Determine the [X, Y] coordinate at the center of the cell enclosing the given text.  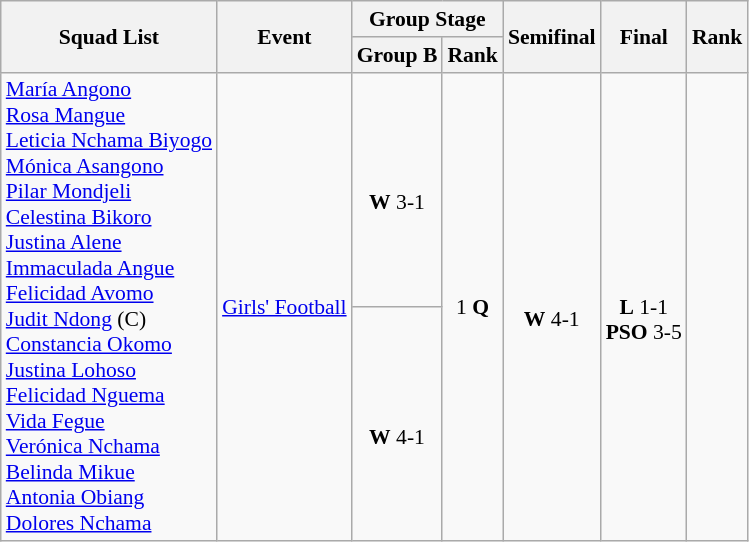
1 Q [472, 306]
Group B [398, 55]
Group Stage [428, 19]
W 3-1 [398, 190]
Event [284, 36]
Squad List [109, 36]
Final [644, 36]
L 1-1 PSO 3-5 [644, 306]
Semifinal [552, 36]
Girls' Football [284, 306]
